Output the [X, Y] coordinate of the center of the cell containing the given text.  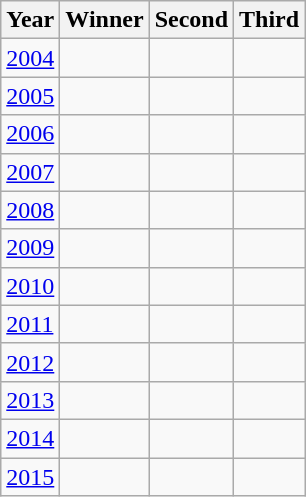
Year [30, 20]
2010 [30, 286]
2006 [30, 134]
2012 [30, 362]
2011 [30, 324]
2014 [30, 438]
2004 [30, 58]
Second [191, 20]
2013 [30, 400]
Winner [104, 20]
2007 [30, 172]
2009 [30, 248]
2005 [30, 96]
2015 [30, 477]
Third [270, 20]
2008 [30, 210]
